Search for the cell housing the specified text and yield its [X, Y] center coordinate. 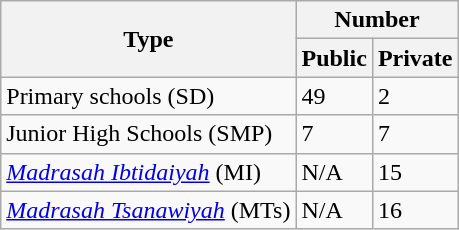
Number [377, 20]
Junior High Schools (SMP) [148, 134]
15 [415, 172]
49 [334, 96]
16 [415, 210]
Type [148, 39]
Public [334, 58]
Madrasah Ibtidaiyah (MI) [148, 172]
2 [415, 96]
Private [415, 58]
Primary schools (SD) [148, 96]
Madrasah Tsanawiyah (MTs) [148, 210]
